Pinpoint the cell where the given text exists, returning its [X, Y] midpoint coordinate. 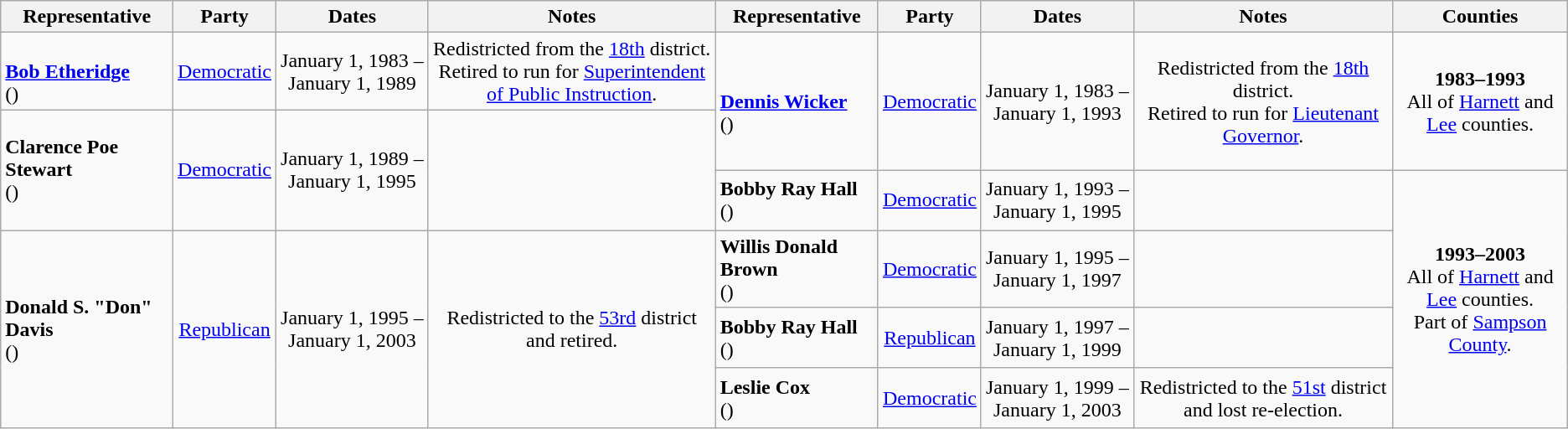
Counties [1480, 17]
January 1, 1993 – January 1, 1995 [1057, 200]
Redistricted to the 51st district and lost re-election. [1263, 398]
Redistricted from the 18th district. Retired to run for Superintendent of Public Instruction. [571, 71]
Redistricted from the 18th district. Retired to run for Lieutenant Governor. [1263, 101]
January 1, 1997 – January 1, 1999 [1057, 338]
Clarence Poe Stewart() [87, 170]
January 1, 1995 – January 1, 2003 [353, 329]
1993–2003 All of Harnett and Lee counties. Part of Sampson County. [1480, 299]
Leslie Cox() [797, 398]
January 1, 1983 – January 1, 1993 [1057, 101]
Donald S. "Don" Davis() [87, 329]
Willis Donald Brown() [797, 269]
January 1, 1983 – January 1, 1989 [353, 71]
January 1, 1995 – January 1, 1997 [1057, 269]
1983–1993 All of Harnett and Lee counties. [1480, 101]
January 1, 1999 – January 1, 2003 [1057, 398]
Redistricted to the 53rd district and retired. [571, 329]
Dennis Wicker() [797, 101]
Bob Etheridge() [87, 71]
January 1, 1989 – January 1, 1995 [353, 170]
